Find where the given text appears and provide that cell's center as [X, Y] coordinate. 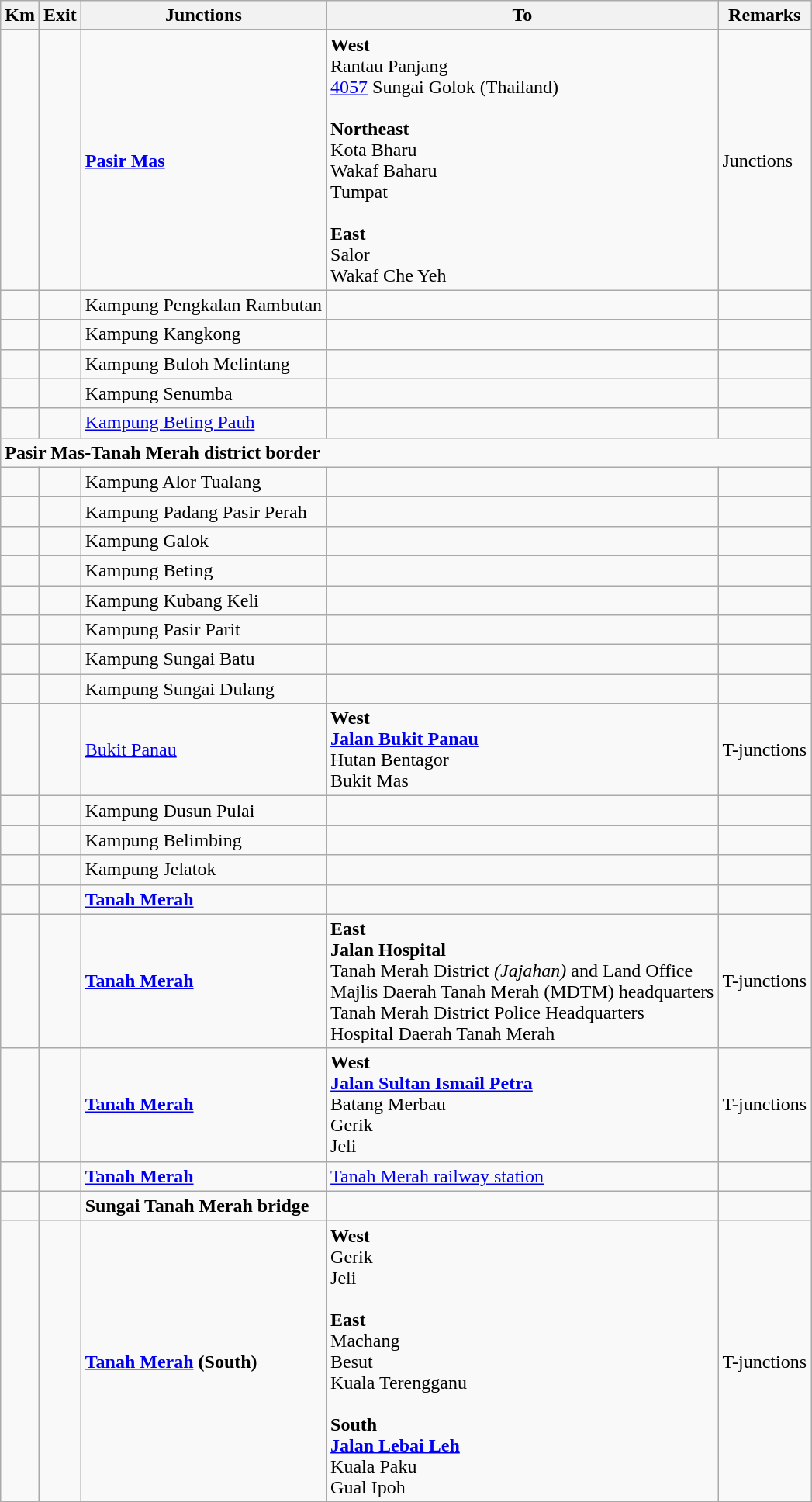
Pasir Mas [203, 160]
Exit [60, 16]
Kampung Kubang Keli [203, 600]
To [523, 16]
Kampung Pengkalan Rambutan [203, 305]
Kampung Galok [203, 541]
Kampung Alor Tualang [203, 482]
Pasir Mas-Tanah Merah district border [406, 452]
Bukit Panau [203, 749]
Kampung Senumba [203, 393]
Tanah Merah (South) [203, 1361]
Kampung Sungai Batu [203, 659]
Kampung Padang Pasir Perah [203, 511]
Kampung Sungai Dulang [203, 689]
Tanah Merah railway station [523, 1176]
Kampung Jelatok [203, 870]
Sungai Tanah Merah bridge [203, 1206]
Kampung Pasir Parit [203, 630]
Kampung Belimbing [203, 840]
Kampung Buloh Melintang [203, 364]
West Rantau Panjang4057 Sungai Golok (Thailand)Northeast Kota Bharu Wakaf Baharu TumpatEast Salor Wakaf Che Yeh [523, 160]
West Jalan Bukit PanauHutan BentagorBukit Mas [523, 749]
Km [20, 16]
West Jalan Sultan Ismail Petra Batang Merbau Gerik Jeli [523, 1105]
Kampung Beting [203, 570]
Remarks [765, 16]
Kampung Beting Pauh [203, 423]
Kampung Dusun Pulai [203, 811]
West Gerik JeliEast Machang Besut Kuala TerengganuSouth Jalan Lebai LehKuala PakuGual Ipoh [523, 1361]
Kampung Kangkong [203, 334]
